Search for the cell housing the specified text and yield its [X, Y] center coordinate. 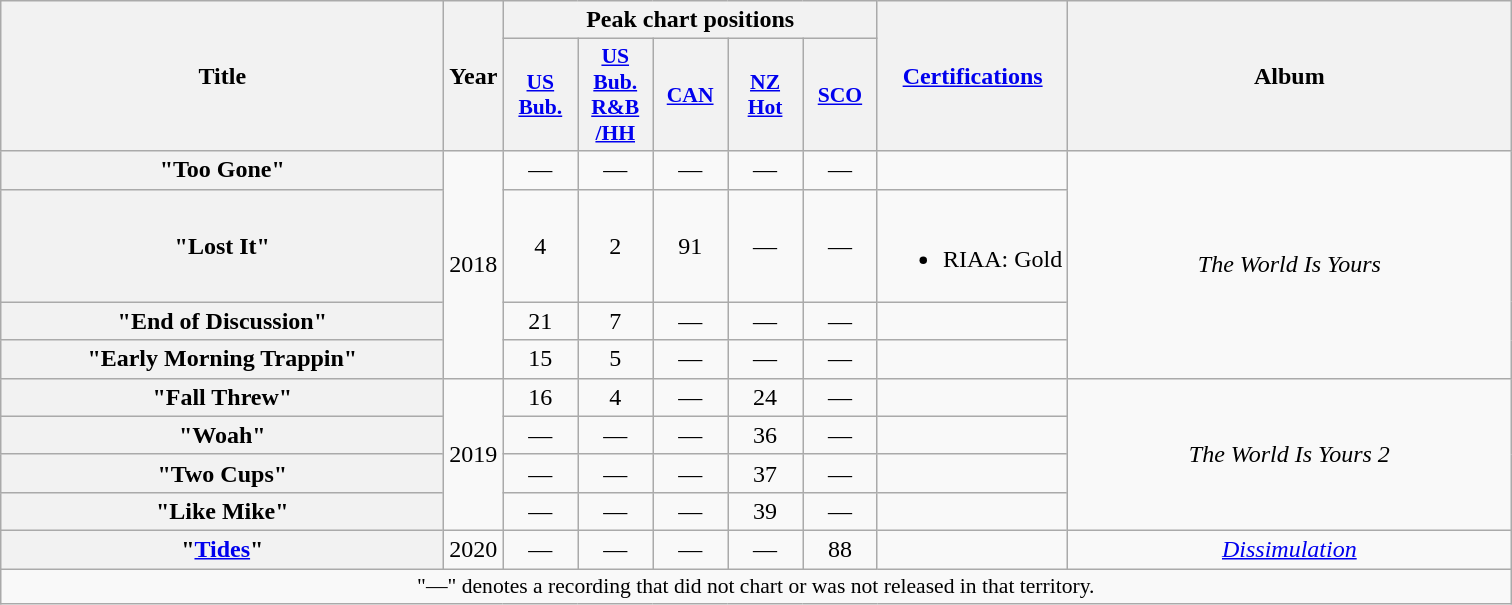
CAN [690, 95]
2018 [474, 264]
36 [766, 435]
"Woah" [222, 435]
15 [540, 359]
"Too Gone" [222, 170]
The World Is Yours 2 [1290, 454]
88 [840, 549]
SCO [840, 95]
USBub.R&B/HH [616, 95]
Peak chart positions [690, 20]
Year [474, 76]
5 [616, 359]
NZHot [766, 95]
7 [616, 321]
Dissimulation [1290, 549]
The World Is Yours [1290, 264]
2019 [474, 454]
37 [766, 473]
"Fall Threw" [222, 397]
Album [1290, 76]
RIAA: Gold [972, 246]
Title [222, 76]
2 [616, 246]
24 [766, 397]
2020 [474, 549]
21 [540, 321]
91 [690, 246]
"Two Cups" [222, 473]
"Early Morning Trappin" [222, 359]
39 [766, 511]
16 [540, 397]
"Like Mike" [222, 511]
"—" denotes a recording that did not chart or was not released in that territory. [756, 586]
USBub. [540, 95]
"End of Discussion" [222, 321]
Certifications [972, 76]
"Tides" [222, 549]
"Lost It" [222, 246]
